Return (X, Y) of the center of cell containing provided text 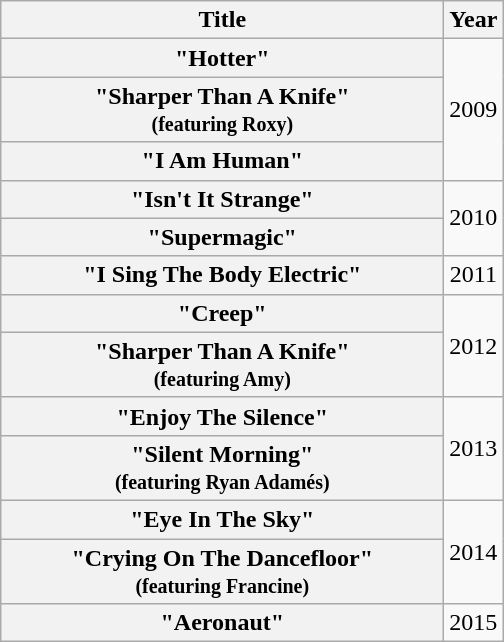
"Enjoy The Silence" (222, 416)
2010 (474, 218)
"I Am Human" (222, 161)
2015 (474, 623)
"Hotter" (222, 58)
Year (474, 20)
Title (222, 20)
"Creep" (222, 313)
"Aeronaut" (222, 623)
2014 (474, 552)
2009 (474, 110)
"Supermagic" (222, 237)
2011 (474, 275)
2013 (474, 448)
"Isn't It Strange" (222, 199)
"I Sing The Body Electric" (222, 275)
"Eye In The Sky" (222, 519)
"Silent Morning" (featuring Ryan Adamés) (222, 468)
"Sharper Than A Knife"(featuring Roxy) (222, 110)
2012 (474, 346)
"Sharper Than A Knife"(featuring Amy) (222, 364)
"Crying On The Dancefloor" (featuring Francine) (222, 570)
